Return (x, y) of the center of cell containing provided text 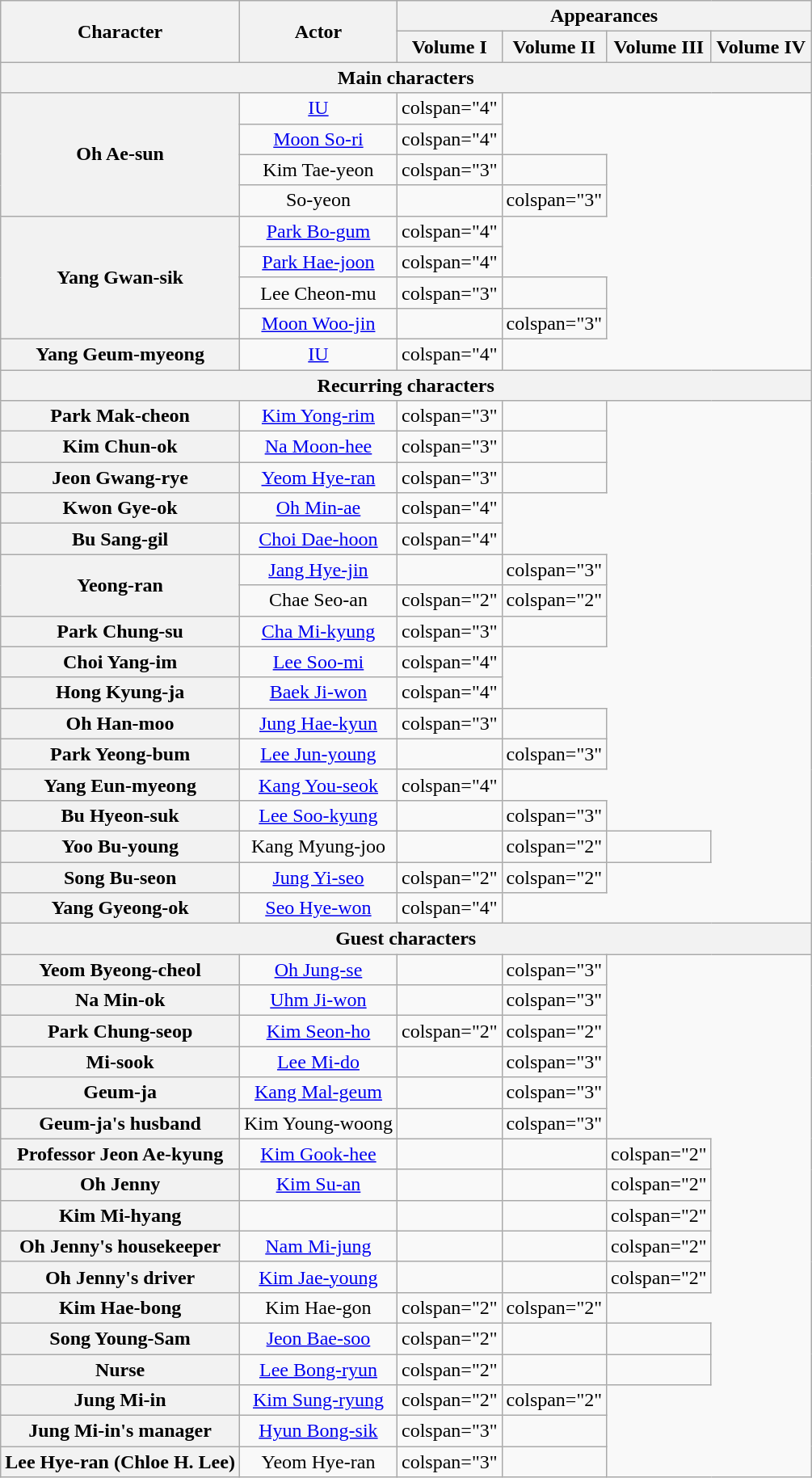
Volume I (450, 47)
Guest characters (406, 939)
Yeong-ran (120, 585)
Lee Cheon-mu (318, 293)
Lee Jun-young (318, 754)
Jeon Gwang-rye (120, 478)
Jang Hye-jin (318, 570)
Hyun Bong-sik (318, 1431)
Park Yeong-bum (120, 754)
Nam Mi-jung (318, 1246)
Lee Soo-mi (318, 662)
Kim Mi-hyang (120, 1215)
Song Young-Sam (120, 1338)
Professor Jeon Ae-kyung (120, 1154)
Oh Ae-sun (120, 154)
Kim Gook-hee (318, 1154)
Choi Yang-im (120, 662)
Kang Myung-joo (318, 846)
Recurring characters (406, 385)
Kang Mal-geum (318, 1093)
Kim Tae-yeon (318, 170)
Chae Seo-an (318, 600)
Lee Bong-ryun (318, 1370)
Baek Ji-won (318, 693)
Bu Sang-gil (120, 539)
Mi-sook (120, 1062)
Volume III (659, 47)
Oh Jung-se (318, 970)
Kim Young-woong (318, 1123)
Yoo Bu-young (120, 846)
Kim Chun-ok (120, 447)
Na Min-ok (120, 1000)
Oh Jenny (120, 1185)
Oh Jenny's housekeeper (120, 1246)
Moon Woo-jin (318, 323)
Na Moon-hee (318, 447)
Jung Yi-seo (318, 877)
Yang Gyeong-ok (120, 908)
Kim Jae-young (318, 1277)
Geum-ja's husband (120, 1123)
Jung Hae-kyun (318, 723)
Kim Hae-bong (120, 1307)
Character (120, 32)
Yeom Byeong-cheol (120, 970)
Kim Su-an (318, 1185)
Volume II (554, 47)
Park Bo-gum (318, 231)
Oh Han-moo (120, 723)
Song Bu-seon (120, 877)
Uhm Ji-won (318, 1000)
Yang Gwan-sik (120, 277)
Kim Hae-gon (318, 1307)
Kim Yong-rim (318, 416)
Volume IV (761, 47)
Oh Jenny's driver (120, 1277)
Oh Min-ae (318, 508)
Kim Seon-ho (318, 1031)
Park Chung-su (120, 631)
Hong Kyung-ja (120, 693)
Cha Mi-kyung (318, 631)
Moon So-ri (318, 139)
Appearances (604, 16)
Park Hae-joon (318, 262)
Kim Sung-ryung (318, 1400)
Actor (318, 32)
Jung Mi-in (120, 1400)
Lee Mi-do (318, 1062)
Park Mak-cheon (120, 416)
So-yeon (318, 200)
Jung Mi-in's manager (120, 1431)
Choi Dae-hoon (318, 539)
Bu Hyeon-suk (120, 815)
Lee Soo-kyung (318, 815)
Kang You-seok (318, 785)
Jeon Bae-soo (318, 1338)
Main characters (406, 78)
Geum-ja (120, 1093)
Seo Hye-won (318, 908)
Lee Hye-ran (Chloe H. Lee) (120, 1462)
Yang Geum-myeong (120, 354)
Kwon Gye-ok (120, 508)
Nurse (120, 1370)
Park Chung-seop (120, 1031)
Yang Eun-myeong (120, 785)
